Capture the cell that displays the provided text and extract its [x, y] central coordinate. 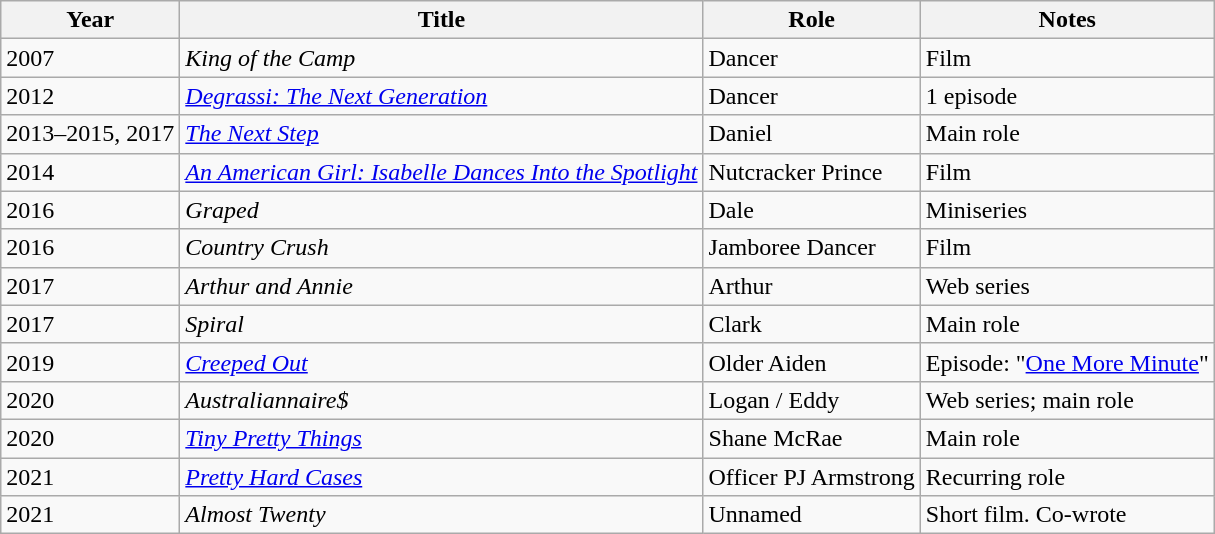
Logan / Eddy [812, 400]
King of the Camp [442, 58]
Older Aiden [812, 362]
Australiannaire$ [442, 400]
Year [90, 20]
Unnamed [812, 515]
Degrassi: The Next Generation [442, 96]
Graped [442, 210]
Dale [812, 210]
Web series; main role [1067, 400]
Episode: "One More Minute" [1067, 362]
Almost Twenty [442, 515]
1 episode [1067, 96]
Short film. Co-wrote [1067, 515]
Web series [1067, 286]
Officer PJ Armstrong [812, 477]
The Next Step [442, 134]
An American Girl: Isabelle Dances Into the Spotlight [442, 172]
Country Crush [442, 248]
Shane McRae [812, 438]
Recurring role [1067, 477]
Spiral [442, 324]
Daniel [812, 134]
Arthur [812, 286]
Role [812, 20]
2012 [90, 96]
Title [442, 20]
Jamboree Dancer [812, 248]
2019 [90, 362]
Miniseries [1067, 210]
2007 [90, 58]
Clark [812, 324]
Nutcracker Prince [812, 172]
Arthur and Annie [442, 286]
2013–2015, 2017 [90, 134]
Notes [1067, 20]
Tiny Pretty Things [442, 438]
2014 [90, 172]
Pretty Hard Cases [442, 477]
Creeped Out [442, 362]
